Find where the given text appears and provide that cell's center as [x, y] coordinate. 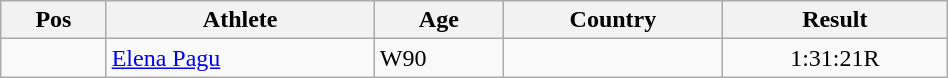
Country [612, 20]
Athlete [240, 20]
W90 [438, 58]
Result [834, 20]
1:31:21R [834, 58]
Age [438, 20]
Pos [54, 20]
Elena Pagu [240, 58]
